Return (x, y) of the center of cell containing provided text 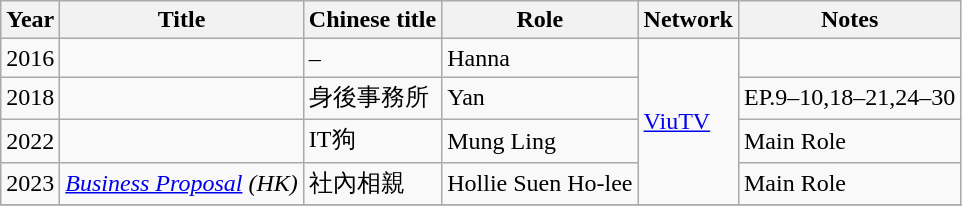
2018 (30, 98)
Hollie Suen Ho-lee (540, 184)
Business Proposal (HK) (182, 184)
Year (30, 20)
Hanna (540, 58)
身後事務所 (372, 98)
2023 (30, 184)
社內相親 (372, 184)
Yan (540, 98)
Chinese title (372, 20)
2022 (30, 140)
2016 (30, 58)
Network (688, 20)
Title (182, 20)
ViuTV (688, 122)
Mung Ling (540, 140)
EP.9–10,18–21,24–30 (849, 98)
IT狗 (372, 140)
Notes (849, 20)
Role (540, 20)
– (372, 58)
